Pinpoint the cell where the given text exists, returning its [X, Y] midpoint coordinate. 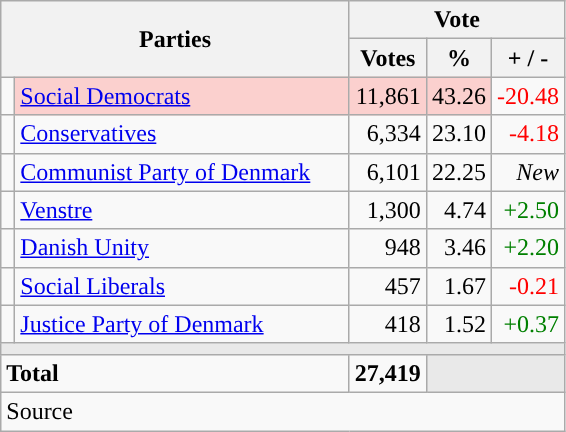
% [458, 58]
418 [388, 324]
+2.50 [528, 210]
Total [176, 373]
Vote [456, 20]
1,300 [388, 210]
Communist Party of Denmark [182, 172]
New [528, 172]
43.26 [458, 96]
-0.21 [528, 286]
3.46 [458, 248]
27,419 [388, 373]
948 [388, 248]
+0.37 [528, 324]
-20.48 [528, 96]
Source [283, 411]
6,334 [388, 134]
Justice Party of Denmark [182, 324]
Venstre [182, 210]
Votes [388, 58]
Danish Unity [182, 248]
1.52 [458, 324]
457 [388, 286]
Social Democrats [182, 96]
+2.20 [528, 248]
4.74 [458, 210]
1.67 [458, 286]
Conservatives [182, 134]
Parties [176, 39]
-4.18 [528, 134]
11,861 [388, 96]
23.10 [458, 134]
22.25 [458, 172]
+ / - [528, 58]
6,101 [388, 172]
Social Liberals [182, 286]
